Provide the [X, Y] coordinate of the cell's center where the given text is located.  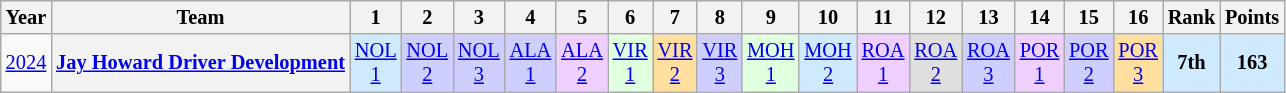
ROA1 [884, 63]
3 [479, 17]
Jay Howard Driver Development [200, 63]
MOH1 [770, 63]
9 [770, 17]
4 [531, 17]
NOL3 [479, 63]
12 [936, 17]
8 [720, 17]
NOL2 [427, 63]
Team [200, 17]
10 [828, 17]
ROA2 [936, 63]
14 [1040, 17]
POR1 [1040, 63]
MOH2 [828, 63]
2 [427, 17]
2024 [26, 63]
16 [1138, 17]
163 [1252, 63]
VIR1 [630, 63]
Rank [1192, 17]
5 [582, 17]
Points [1252, 17]
VIR3 [720, 63]
1 [376, 17]
ALA2 [582, 63]
NOL1 [376, 63]
13 [988, 17]
VIR2 [676, 63]
7th [1192, 63]
POR2 [1088, 63]
7 [676, 17]
POR3 [1138, 63]
15 [1088, 17]
ROA3 [988, 63]
11 [884, 17]
6 [630, 17]
ALA1 [531, 63]
Year [26, 17]
